Identify which cell holds the provided text, then report its (x, y) central coordinate. 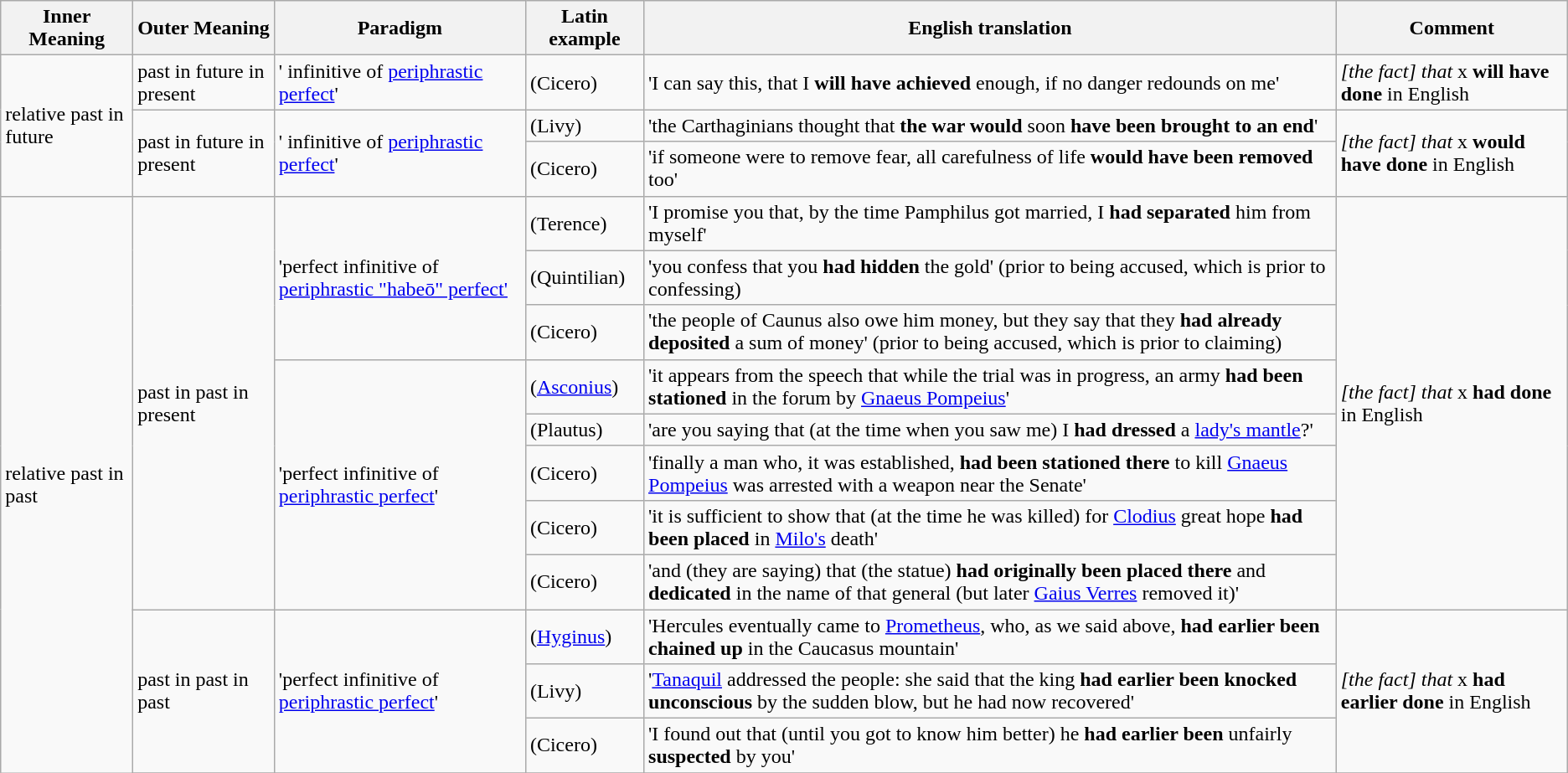
[the fact] that x will have done in English (1452, 82)
[the fact] that x would have done in English (1452, 152)
'finally a man who, it was established, had been stationed there to kill Gnaeus Pompeius was arrested with a weapon near the Senate' (990, 472)
[the fact] that x had done in English (1452, 403)
'you confess that you had hidden the gold' (prior to being accused, which is prior to confessing) (990, 278)
(Hyginus) (585, 636)
relative past in past (67, 484)
'I can say this, that I will have achieved enough, if no danger redounds on me' (990, 82)
English translation (990, 28)
'it appears from the speech that while the trial was in progress, an army had been stationed in the forum by Gnaeus Pompeius' (990, 387)
past in past in past (204, 692)
'it is sufficient to show that (at the time he was killed) for Clodius great hope had been placed in Milo's death' (990, 528)
'perfect infinitive of periphrastic "habeō" perfect' (400, 278)
'I found out that (until you got to know him better) he had earlier been unfairly suspected by you' (990, 745)
'Tanaquil addressed the people: she said that the king had earlier been knocked unconscious by the sudden blow, but he had now recovered' (990, 692)
(Asconius) (585, 387)
(Terence) (585, 223)
past in past in present (204, 403)
(Plautus) (585, 430)
Outer Meaning (204, 28)
relative past in future (67, 126)
[the fact] that x had earlier done in English (1452, 692)
'Hercules eventually came to Prometheus, who, as we said above, had earlier been chained up in the Caucasus mountain' (990, 636)
'the Carthaginians thought that the war would soon have been brought to an end' (990, 126)
Comment (1452, 28)
(Quintilian) (585, 278)
'if someone were to remove fear, all carefulness of life would have been removed too' (990, 169)
Latin example (585, 28)
Inner Meaning (67, 28)
'I promise you that, by the time Pamphilus got married, I had separated him from myself' (990, 223)
'are you saying that (at the time when you saw me) I had dressed a lady's mantle?' (990, 430)
Paradigm (400, 28)
